Detect which cell encompasses the target text, then output its (X, Y) center coordinate. 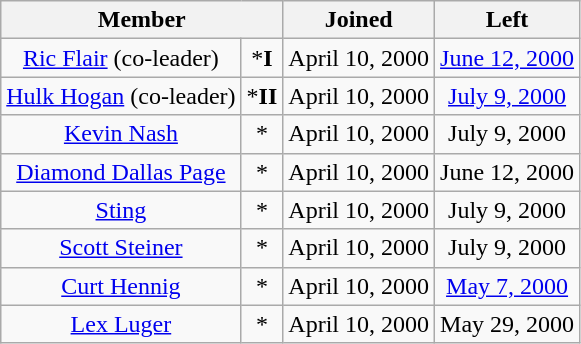
Ric Flair (co-leader) (121, 58)
Left (508, 20)
May 7, 2000 (508, 286)
*II (262, 96)
Sting (121, 210)
Lex Luger (121, 324)
Member (142, 20)
Diamond Dallas Page (121, 172)
Scott Steiner (121, 248)
Joined (359, 20)
Curt Hennig (121, 286)
Kevin Nash (121, 134)
Hulk Hogan (co-leader) (121, 96)
May 29, 2000 (508, 324)
*I (262, 58)
